Search for the cell housing the specified text and yield its (x, y) center coordinate. 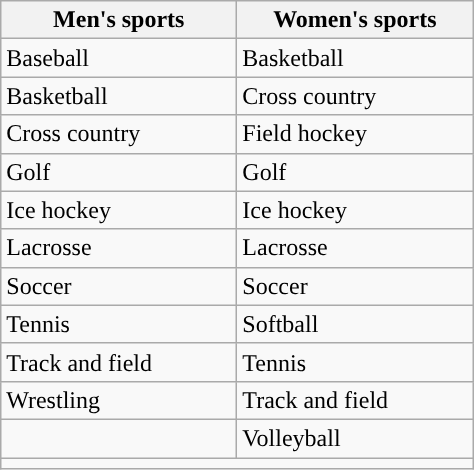
Wrestling (119, 400)
Field hockey (355, 134)
Volleyball (355, 438)
Men's sports (119, 20)
Women's sports (355, 20)
Baseball (119, 58)
Softball (355, 324)
